Scan for the cell matching the given text and deliver its [X, Y] coordinate at center. 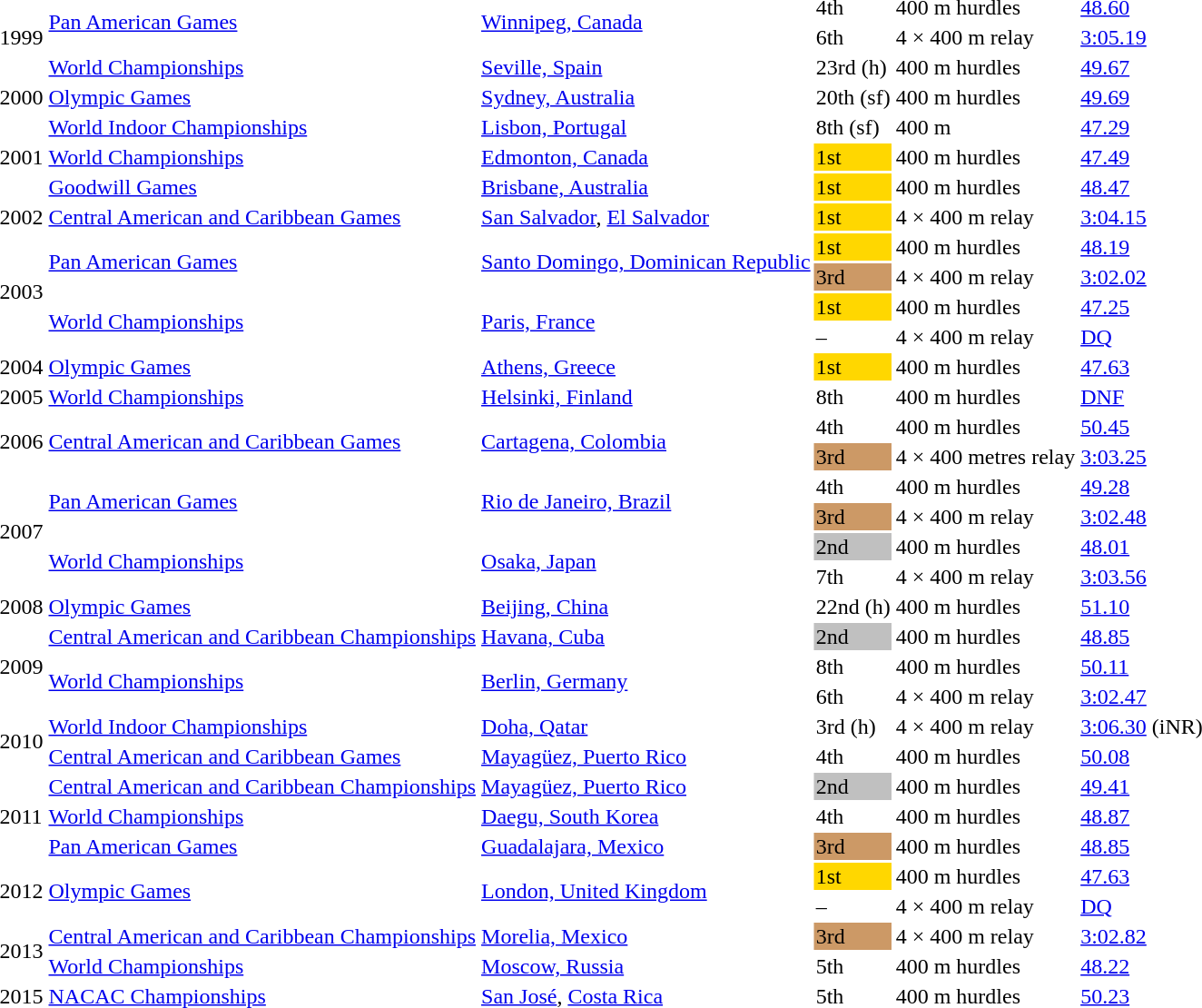
3rd (h) [853, 726]
Daegu, South Korea [646, 816]
22nd (h) [853, 607]
400 m [985, 127]
Cartagena, Colombia [646, 441]
Beijing, China [646, 607]
Berlin, Germany [646, 681]
San Salvador, El Salvador [646, 217]
Athens, Greece [646, 367]
Doha, Qatar [646, 726]
Lisbon, Portugal [646, 127]
Sydney, Australia [646, 97]
23rd (h) [853, 67]
Osaka, Japan [646, 561]
Santo Domingo, Dominican Republic [646, 262]
20th (sf) [853, 97]
Helsinki, Finland [646, 397]
7th [853, 577]
Edmonton, Canada [646, 157]
London, United Kingdom [646, 892]
Moscow, Russia [646, 966]
Guadalajara, Mexico [646, 846]
Goodwill Games [262, 187]
Rio de Janeiro, Brazil [646, 501]
Brisbane, Australia [646, 187]
Morelia, Mexico [646, 936]
Havana, Cuba [646, 637]
5th [853, 966]
8th (sf) [853, 127]
4 × 400 metres relay [985, 457]
Seville, Spain [646, 67]
Paris, France [646, 321]
